Return (x, y) of the center of cell containing provided text 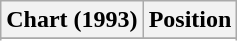
Chart (1993) (72, 20)
Position (190, 20)
